From the cell containing the given text, extract its center point as (X, Y) coordinate. 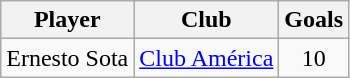
Club América (206, 58)
Player (68, 20)
Ernesto Sota (68, 58)
Club (206, 20)
Goals (314, 20)
10 (314, 58)
